Scan for the cell matching the given text and deliver its [X, Y] coordinate at center. 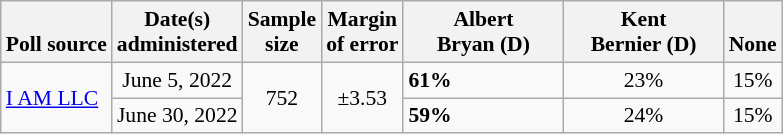
61% [483, 80]
AlbertBryan (D) [483, 32]
Date(s)administered [178, 32]
June 30, 2022 [178, 116]
Samplesize [282, 32]
Poll source [56, 32]
Marginof error [362, 32]
KentBernier (D) [644, 32]
I AM LLC [56, 98]
24% [644, 116]
23% [644, 80]
59% [483, 116]
None [753, 32]
±3.53 [362, 98]
752 [282, 98]
June 5, 2022 [178, 80]
